Detect which cell encompasses the target text, then output its (X, Y) center coordinate. 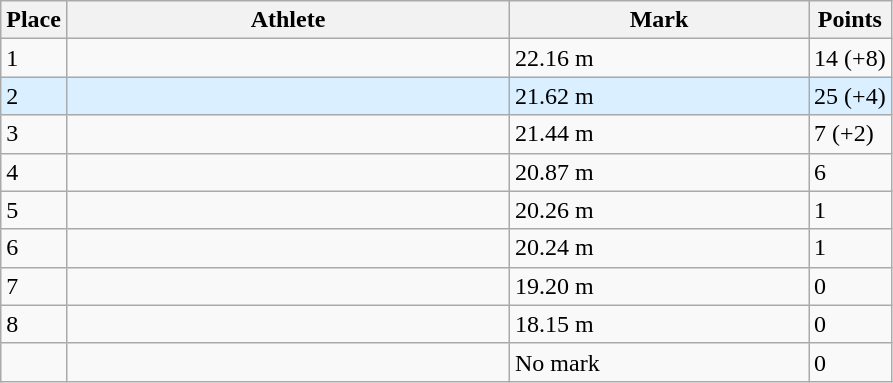
No mark (660, 362)
8 (34, 324)
25 (+4) (850, 96)
19.20 m (660, 286)
20.24 m (660, 248)
18.15 m (660, 324)
20.87 m (660, 172)
2 (34, 96)
Athlete (288, 20)
21.62 m (660, 96)
5 (34, 210)
14 (+8) (850, 58)
7 (+2) (850, 134)
20.26 m (660, 210)
21.44 m (660, 134)
Place (34, 20)
3 (34, 134)
22.16 m (660, 58)
Mark (660, 20)
4 (34, 172)
Points (850, 20)
7 (34, 286)
